Return the (x, y) coordinate for the center point of the cell that contains the specified text.  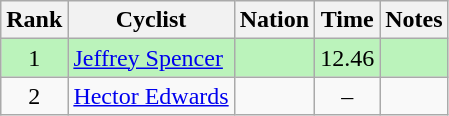
Notes (414, 20)
Nation (274, 20)
Time (348, 20)
Cyclist (151, 20)
1 (34, 58)
12.46 (348, 58)
Rank (34, 20)
2 (34, 96)
Jeffrey Spencer (151, 58)
Hector Edwards (151, 96)
– (348, 96)
